Extract the (x, y) coordinate from the center of the cell holding the provided text.  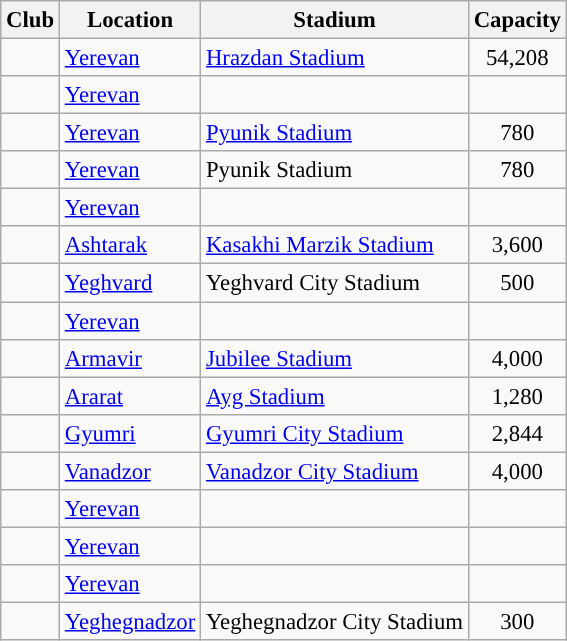
1,280 (517, 396)
Yeghvard City Stadium (335, 283)
500 (517, 283)
Vanadzor (130, 471)
Ashtarak (130, 245)
Gyumri (130, 433)
Location (130, 20)
Stadium (335, 20)
Armavir (130, 358)
Ararat (130, 396)
Ayg Stadium (335, 396)
Yeghegnadzor City Stadium (335, 621)
Hrazdan Stadium (335, 58)
Jubilee Stadium (335, 358)
54,208 (517, 58)
Yeghvard (130, 283)
Capacity (517, 20)
Yeghegnadzor (130, 621)
Gyumri City Stadium (335, 433)
Vanadzor City Stadium (335, 471)
Club (30, 20)
3,600 (517, 245)
300 (517, 621)
Kasakhi Marzik Stadium (335, 245)
2,844 (517, 433)
